Return the (x, y) coordinate for the center point of the cell that contains the specified text.  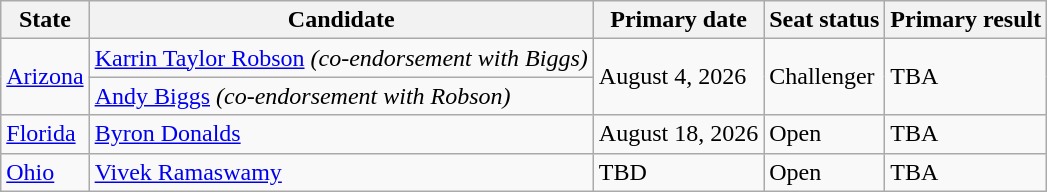
Primary date (678, 20)
Andy Biggs (co-endorsement with Robson) (341, 96)
Primary result (966, 20)
August 18, 2026 (678, 134)
TBD (678, 172)
Karrin Taylor Robson (co-endorsement with Biggs) (341, 58)
Ohio (45, 172)
Challenger (824, 77)
Seat status (824, 20)
Vivek Ramaswamy (341, 172)
State (45, 20)
Byron Donalds (341, 134)
Florida (45, 134)
Candidate (341, 20)
Arizona (45, 77)
August 4, 2026 (678, 77)
